Detect which cell encompasses the target text, then output its (x, y) center coordinate. 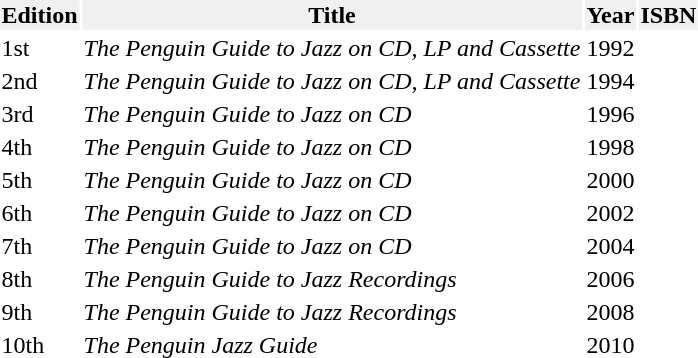
Edition (40, 15)
2004 (610, 246)
2008 (610, 312)
2002 (610, 213)
1996 (610, 114)
ISBN (668, 15)
1992 (610, 48)
7th (40, 246)
5th (40, 180)
2006 (610, 279)
2000 (610, 180)
9th (40, 312)
1998 (610, 147)
1st (40, 48)
2nd (40, 81)
Year (610, 15)
8th (40, 279)
Title (332, 15)
3rd (40, 114)
4th (40, 147)
6th (40, 213)
1994 (610, 81)
